Return the (X, Y) coordinate for the center point of the cell that contains the specified text.  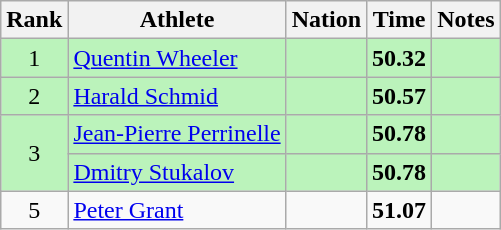
Jean-Pierre Perrinelle (177, 134)
Notes (466, 20)
Nation (326, 20)
50.32 (400, 58)
5 (34, 210)
1 (34, 58)
Dmitry Stukalov (177, 172)
51.07 (400, 210)
Harald Schmid (177, 96)
Peter Grant (177, 210)
50.57 (400, 96)
Time (400, 20)
Quentin Wheeler (177, 58)
Athlete (177, 20)
2 (34, 96)
3 (34, 153)
Rank (34, 20)
